Return the [x, y] coordinate for the center point of the cell that contains the specified text.  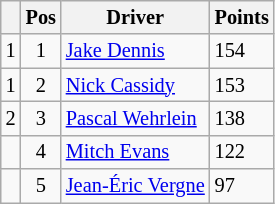
Pascal Wehrlein [136, 118]
Driver [136, 17]
4 [41, 152]
Mitch Evans [136, 152]
138 [242, 118]
Pos [41, 17]
153 [242, 85]
Jean-Éric Vergne [136, 186]
Nick Cassidy [136, 85]
Points [242, 17]
5 [41, 186]
122 [242, 152]
Jake Dennis [136, 51]
3 [41, 118]
154 [242, 51]
97 [242, 186]
